Extract the [X, Y] coordinate from the center of the cell holding the provided text.  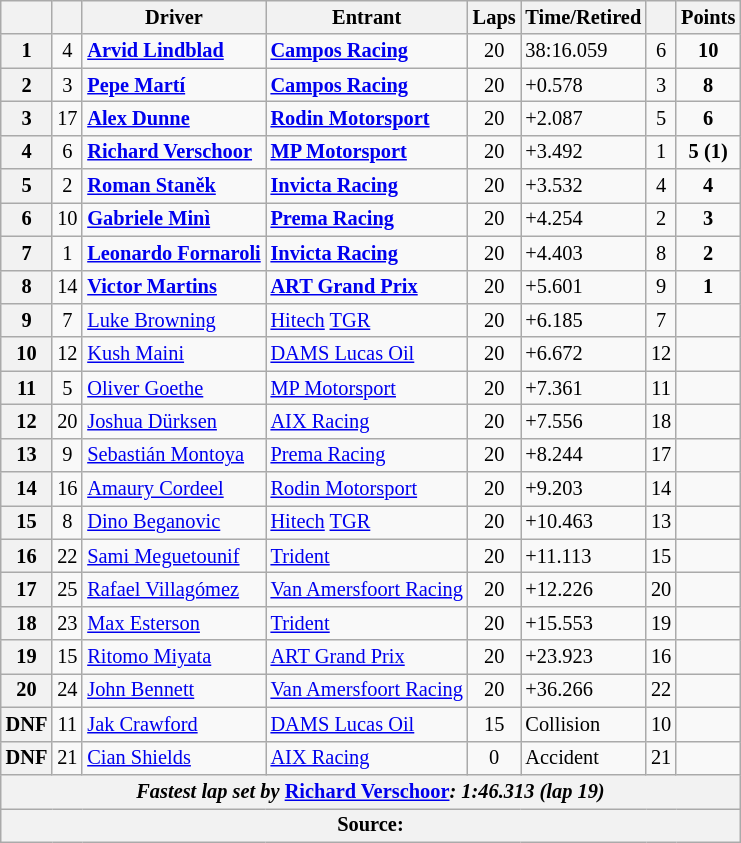
Driver [174, 17]
Jak Crawford [174, 724]
Dino Beganovic [174, 522]
Collision [583, 724]
Laps [494, 17]
Fastest lap set by Richard Verschoor: 1:46.313 (lap 19) [370, 791]
Victor Martins [174, 287]
+3.532 [583, 186]
+6.185 [583, 320]
+2.087 [583, 118]
Joshua Dürksen [174, 421]
+8.244 [583, 455]
Time/Retired [583, 17]
Richard Verschoor [174, 152]
+0.578 [583, 85]
Roman Staněk [174, 186]
38:16.059 [583, 51]
Kush Maini [174, 354]
Source: [370, 825]
Leonardo Fornaroli [174, 253]
+12.226 [583, 589]
5 (1) [708, 152]
+5.601 [583, 287]
Oliver Goethe [174, 388]
Alex Dunne [174, 118]
+7.361 [583, 388]
Arvid Lindblad [174, 51]
+9.203 [583, 489]
+36.266 [583, 690]
25 [67, 589]
Points [708, 17]
Amaury Cordeel [174, 489]
+4.254 [583, 219]
+6.672 [583, 354]
John Bennett [174, 690]
Accident [583, 758]
Luke Browning [174, 320]
24 [67, 690]
+23.923 [583, 657]
Gabriele Minì [174, 219]
Rafael Villagómez [174, 589]
Max Esterson [174, 623]
Entrant [367, 17]
Sebastián Montoya [174, 455]
+4.403 [583, 253]
+7.556 [583, 421]
Cian Shields [174, 758]
+3.492 [583, 152]
0 [494, 758]
Pepe Martí [174, 85]
Ritomo Miyata [174, 657]
+11.113 [583, 556]
Sami Meguetounif [174, 556]
23 [67, 623]
+10.463 [583, 522]
+15.553 [583, 623]
